Extract the (X, Y) coordinate from the center of the cell holding the provided text.  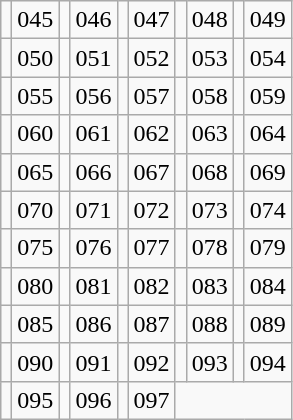
081 (94, 286)
086 (94, 324)
096 (94, 400)
090 (36, 362)
095 (36, 400)
056 (94, 96)
080 (36, 286)
088 (210, 324)
069 (268, 172)
074 (268, 210)
046 (94, 20)
083 (210, 286)
060 (36, 134)
052 (152, 58)
087 (152, 324)
076 (94, 248)
045 (36, 20)
079 (268, 248)
049 (268, 20)
047 (152, 20)
094 (268, 362)
048 (210, 20)
082 (152, 286)
075 (36, 248)
073 (210, 210)
055 (36, 96)
066 (94, 172)
071 (94, 210)
093 (210, 362)
053 (210, 58)
058 (210, 96)
062 (152, 134)
051 (94, 58)
077 (152, 248)
072 (152, 210)
085 (36, 324)
097 (152, 400)
068 (210, 172)
050 (36, 58)
054 (268, 58)
091 (94, 362)
089 (268, 324)
064 (268, 134)
065 (36, 172)
067 (152, 172)
063 (210, 134)
059 (268, 96)
078 (210, 248)
057 (152, 96)
070 (36, 210)
061 (94, 134)
084 (268, 286)
092 (152, 362)
